Return [x, y] of the center of cell containing provided text 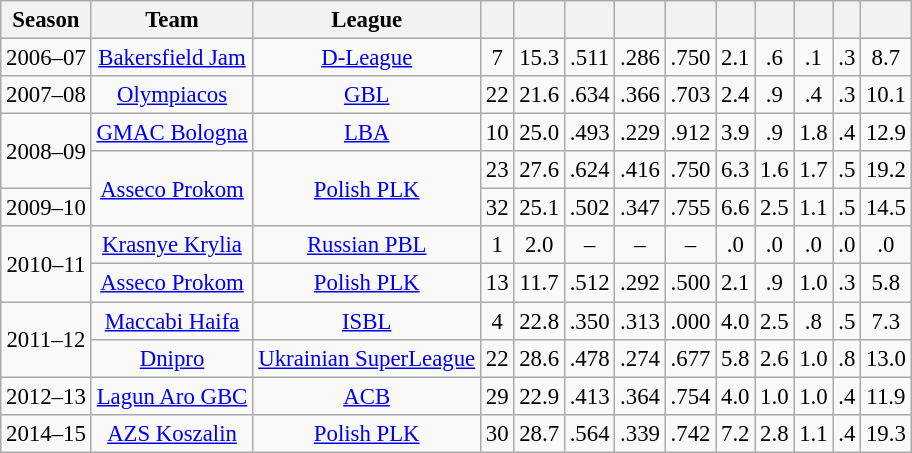
.350 [589, 321]
25.1 [539, 208]
28.7 [539, 433]
10.1 [886, 95]
.366 [640, 95]
Olympiacos [172, 95]
2008–09 [46, 152]
21.6 [539, 95]
.229 [640, 133]
14.5 [886, 208]
2.6 [774, 358]
.634 [589, 95]
4 [498, 321]
Dnipro [172, 358]
25.0 [539, 133]
11.7 [539, 283]
.274 [640, 358]
23 [498, 170]
7.3 [886, 321]
Russian PBL [367, 245]
7.2 [736, 433]
.413 [589, 396]
11.9 [886, 396]
Ukrainian SuperLeague [367, 358]
LBA [367, 133]
13 [498, 283]
2006–07 [46, 58]
.286 [640, 58]
28.6 [539, 358]
Maccabi Haifa [172, 321]
Bakersfield Jam [172, 58]
Season [46, 20]
30 [498, 433]
AZS Koszalin [172, 433]
1.7 [814, 170]
.703 [690, 95]
.493 [589, 133]
2007–08 [46, 95]
.677 [690, 358]
2009–10 [46, 208]
League [367, 20]
.292 [640, 283]
19.2 [886, 170]
.511 [589, 58]
1 [498, 245]
.912 [690, 133]
.364 [640, 396]
Lagun Aro GBC [172, 396]
GBL [367, 95]
22.9 [539, 396]
2010–11 [46, 264]
13.0 [886, 358]
.755 [690, 208]
10 [498, 133]
2.4 [736, 95]
19.3 [886, 433]
.347 [640, 208]
3.9 [736, 133]
8.7 [886, 58]
2012–13 [46, 396]
2.0 [539, 245]
6.3 [736, 170]
ACB [367, 396]
.313 [640, 321]
Krasnye Krylia [172, 245]
1.8 [814, 133]
D-League [367, 58]
7 [498, 58]
12.9 [886, 133]
ISBL [367, 321]
.500 [690, 283]
.6 [774, 58]
.742 [690, 433]
.624 [589, 170]
2011–12 [46, 340]
.512 [589, 283]
.478 [589, 358]
GMAC Bologna [172, 133]
.754 [690, 396]
.564 [589, 433]
.1 [814, 58]
27.6 [539, 170]
6.6 [736, 208]
.339 [640, 433]
2.8 [774, 433]
2014–15 [46, 433]
29 [498, 396]
.000 [690, 321]
22.8 [539, 321]
1.6 [774, 170]
.416 [640, 170]
15.3 [539, 58]
.502 [589, 208]
32 [498, 208]
Team [172, 20]
